Return (x, y) of the center of cell containing provided text 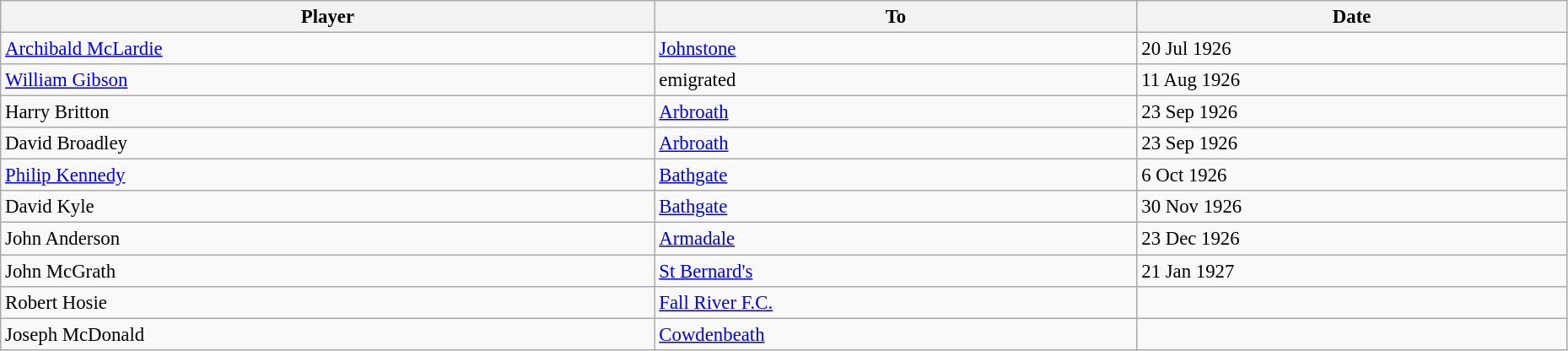
emigrated (896, 80)
Fall River F.C. (896, 302)
Date (1351, 17)
Armadale (896, 239)
20 Jul 1926 (1351, 49)
David Kyle (327, 207)
Philip Kennedy (327, 175)
11 Aug 1926 (1351, 80)
Cowdenbeath (896, 334)
Player (327, 17)
Johnstone (896, 49)
John Anderson (327, 239)
Harry Britton (327, 112)
30 Nov 1926 (1351, 207)
21 Jan 1927 (1351, 271)
William Gibson (327, 80)
23 Dec 1926 (1351, 239)
John McGrath (327, 271)
Robert Hosie (327, 302)
Joseph McDonald (327, 334)
To (896, 17)
St Bernard's (896, 271)
David Broadley (327, 143)
Archibald McLardie (327, 49)
6 Oct 1926 (1351, 175)
